Identify which cell holds the provided text, then report its (X, Y) central coordinate. 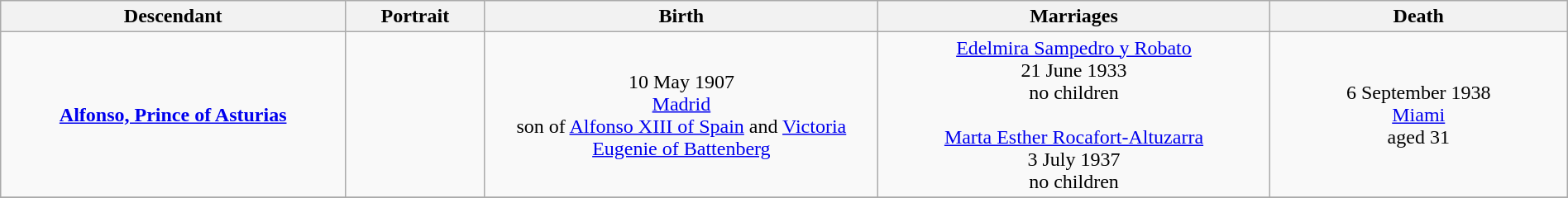
10 May 1907 Madridson of Alfonso XIII of Spain and Victoria Eugenie of Battenberg (681, 115)
6 September 1938Miamiaged 31 (1418, 115)
Portrait (415, 16)
Death (1418, 16)
Marriages (1074, 16)
Alfonso, Prince of Asturias (174, 115)
Birth (681, 16)
Descendant (174, 16)
Edelmira Sampedro y Robato21 June 1933no childrenMarta Esther Rocafort-Altuzarra3 July 1937no children (1074, 115)
